Locate the cell with the specified text and output its [X, Y] center coordinate. 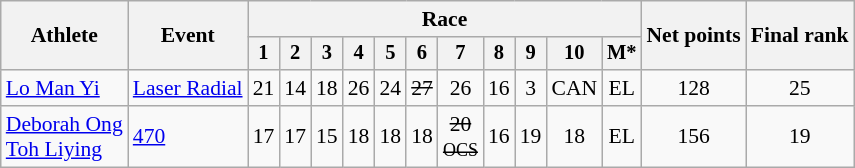
27 [422, 88]
9 [531, 54]
7 [460, 54]
M* [622, 54]
5 [390, 54]
156 [693, 136]
1 [264, 54]
128 [693, 88]
20OCS [460, 136]
Deborah OngToh Liying [64, 136]
Athlete [64, 36]
21 [264, 88]
Race [445, 19]
24 [390, 88]
Lo Man Yi [64, 88]
CAN [574, 88]
10 [574, 54]
Event [188, 36]
Net points [693, 36]
8 [499, 54]
4 [359, 54]
Laser Radial [188, 88]
14 [295, 88]
6 [422, 54]
470 [188, 136]
15 [327, 136]
25 [800, 88]
Final rank [800, 36]
2 [295, 54]
